For the text-containing cell, return its midpoint in (x, y) coordinate format. 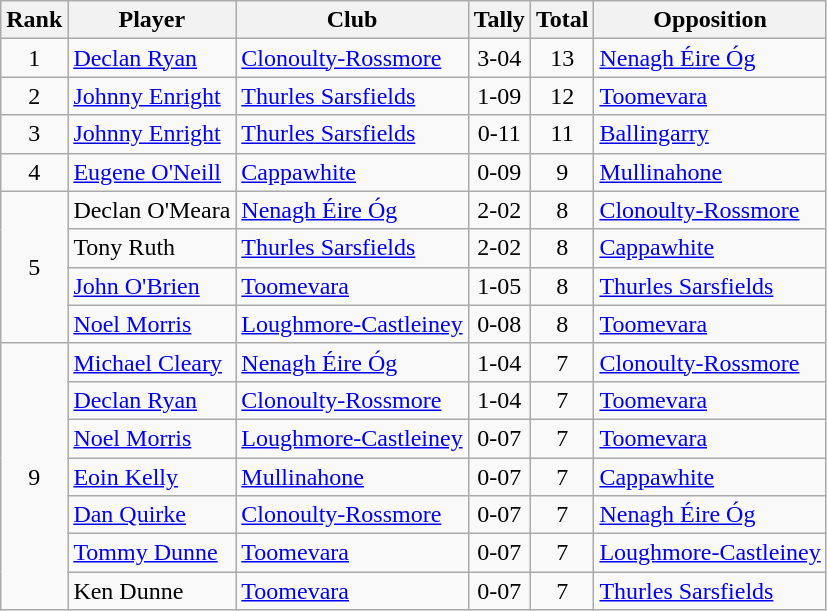
1 (34, 58)
3 (34, 134)
Tommy Dunne (152, 553)
Eoin Kelly (152, 477)
Michael Cleary (152, 362)
12 (562, 96)
1-05 (499, 286)
Total (562, 20)
Ken Dunne (152, 591)
John O'Brien (152, 286)
Dan Quirke (152, 515)
0-09 (499, 172)
4 (34, 172)
5 (34, 267)
Player (152, 20)
Club (352, 20)
Eugene O'Neill (152, 172)
11 (562, 134)
1-09 (499, 96)
Tony Ruth (152, 248)
Declan O'Meara (152, 210)
0-11 (499, 134)
Ballingarry (710, 134)
2 (34, 96)
Tally (499, 20)
3-04 (499, 58)
Opposition (710, 20)
13 (562, 58)
0-08 (499, 324)
Rank (34, 20)
